Return the (x, y) coordinate for the center point of the cell that contains the specified text.  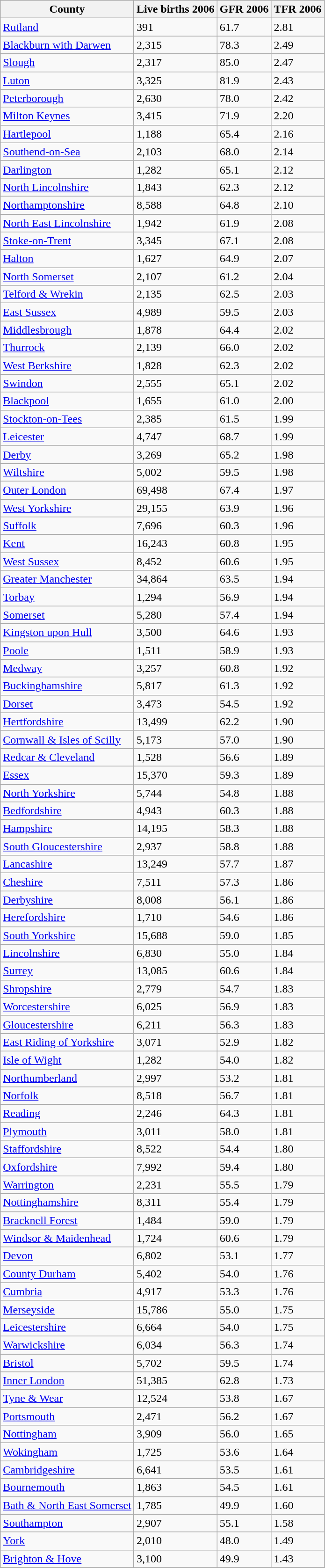
Blackpool (67, 401)
Outer London (67, 490)
61.9 (244, 223)
2,907 (175, 1523)
Luton (67, 80)
East Sussex (67, 312)
34,864 (175, 579)
64.3 (244, 1114)
1.85 (297, 935)
62.5 (244, 294)
2.43 (297, 80)
Northumberland (67, 1078)
68.0 (244, 152)
8,452 (175, 562)
Blackburn with Darwen (67, 45)
North Yorkshire (67, 793)
3,500 (175, 633)
Brighton & Hove (67, 1559)
York (67, 1541)
29,155 (175, 508)
1,828 (175, 365)
Peterborough (67, 98)
2.16 (297, 134)
1,843 (175, 187)
3,100 (175, 1559)
Thurrock (67, 348)
Stockton-on-Tees (67, 419)
Kent (67, 544)
Bath & North East Somerset (67, 1505)
2,010 (175, 1541)
Nottingham (67, 1434)
57.4 (244, 615)
6,830 (175, 953)
6,641 (175, 1470)
2,779 (175, 989)
Merseyside (67, 1309)
Lincolnshire (67, 953)
3,909 (175, 1434)
2,231 (175, 1185)
2.42 (297, 98)
Essex (67, 775)
Kingston upon Hull (67, 633)
1,655 (175, 401)
Devon (67, 1256)
Slough (67, 63)
3,473 (175, 704)
1,878 (175, 330)
Redcar & Cleveland (67, 757)
Plymouth (67, 1131)
57.7 (244, 864)
53.2 (244, 1078)
Wokingham (67, 1452)
Reading (67, 1114)
66.0 (244, 348)
5,280 (175, 615)
3,011 (175, 1131)
1,725 (175, 1452)
6,664 (175, 1327)
1,484 (175, 1220)
64.6 (244, 633)
4,943 (175, 811)
62.2 (244, 722)
Lancashire (67, 864)
2,630 (175, 98)
6,025 (175, 1006)
51,385 (175, 1381)
55.5 (244, 1185)
Herefordshire (67, 918)
58.3 (244, 829)
West Sussex (67, 562)
Dorset (67, 704)
2.00 (297, 401)
GFR 2006 (244, 9)
Swindon (67, 383)
68.7 (244, 437)
56.1 (244, 900)
Poole (67, 650)
2,937 (175, 846)
Southampton (67, 1523)
69,498 (175, 490)
81.9 (244, 80)
Hertfordshire (67, 722)
8,311 (175, 1203)
3,325 (175, 80)
Surrey (67, 971)
1.64 (297, 1452)
Southend-on-Sea (67, 152)
1.77 (297, 1256)
1,188 (175, 134)
County (67, 9)
2,246 (175, 1114)
3,345 (175, 241)
53.8 (244, 1399)
Stoke-on-Trent (67, 241)
61.5 (244, 419)
61.2 (244, 277)
Torbay (67, 597)
48.0 (244, 1541)
Leicester (67, 437)
Oxfordshire (67, 1167)
Buckinghamshire (67, 686)
5,817 (175, 686)
62.8 (244, 1381)
53.5 (244, 1470)
2,997 (175, 1078)
Northamptonshire (67, 205)
7,511 (175, 882)
2,385 (175, 419)
Hartlepool (67, 134)
1,942 (175, 223)
North Lincolnshire (67, 187)
391 (175, 27)
2,555 (175, 383)
56.6 (244, 757)
13,085 (175, 971)
56.2 (244, 1416)
2.81 (297, 27)
Isle of Wight (67, 1060)
61.0 (244, 401)
5,173 (175, 739)
2.10 (297, 205)
6,211 (175, 1024)
2,317 (175, 63)
63.9 (244, 508)
15,370 (175, 775)
Bracknell Forest (67, 1220)
52.9 (244, 1042)
67.1 (244, 241)
1,528 (175, 757)
1.73 (297, 1381)
63.5 (244, 579)
Milton Keynes (67, 116)
8,008 (175, 900)
4,989 (175, 312)
4,917 (175, 1291)
Derby (67, 454)
4,747 (175, 437)
Middlesbrough (67, 330)
71.9 (244, 116)
59.4 (244, 1167)
North Somerset (67, 277)
8,588 (175, 205)
78.0 (244, 98)
West Berkshire (67, 365)
2.07 (297, 259)
Live births 2006 (175, 9)
Suffolk (67, 526)
53.3 (244, 1291)
Hampshire (67, 829)
54.8 (244, 793)
Warwickshire (67, 1345)
2.47 (297, 63)
Shropshire (67, 989)
Wiltshire (67, 472)
13,499 (175, 722)
South Yorkshire (67, 935)
Rutland (67, 27)
78.3 (244, 45)
61.3 (244, 686)
54.6 (244, 918)
2.14 (297, 152)
1,863 (175, 1488)
2.04 (297, 277)
3,269 (175, 454)
7,696 (175, 526)
57.3 (244, 882)
2.20 (297, 116)
1,627 (175, 259)
County Durham (67, 1274)
15,688 (175, 935)
Leicestershire (67, 1327)
3,415 (175, 116)
14,195 (175, 829)
6,034 (175, 1345)
Medway (67, 668)
1,724 (175, 1238)
1,785 (175, 1505)
1.97 (297, 490)
58.8 (244, 846)
Cambridgeshire (67, 1470)
6,802 (175, 1256)
1.49 (297, 1541)
Darlington (67, 169)
65.2 (244, 454)
16,243 (175, 544)
2,139 (175, 348)
5,744 (175, 793)
2,135 (175, 294)
South Gloucestershire (67, 846)
Somerset (67, 615)
64.4 (244, 330)
54.4 (244, 1149)
7,992 (175, 1167)
15,786 (175, 1309)
58.9 (244, 650)
Bedfordshire (67, 811)
1,511 (175, 650)
13,249 (175, 864)
Portsmouth (67, 1416)
59.3 (244, 775)
Halton (67, 259)
North East Lincolnshire (67, 223)
Tyne & Wear (67, 1399)
Cheshire (67, 882)
64.8 (244, 205)
65.4 (244, 134)
2,471 (175, 1416)
Staffordshire (67, 1149)
8,518 (175, 1096)
54.7 (244, 989)
East Riding of Yorkshire (67, 1042)
Cumbria (67, 1291)
TFR 2006 (297, 9)
55.1 (244, 1523)
Warrington (67, 1185)
Bristol (67, 1363)
1.87 (297, 864)
57.0 (244, 739)
64.9 (244, 259)
1,710 (175, 918)
West Yorkshire (67, 508)
12,524 (175, 1399)
Cornwall & Isles of Scilly (67, 739)
Nottinghamshire (67, 1203)
5,402 (175, 1274)
2.49 (297, 45)
1,294 (175, 597)
Telford & Wrekin (67, 294)
Windsor & Maidenhead (67, 1238)
85.0 (244, 63)
2,107 (175, 277)
55.4 (244, 1203)
56.7 (244, 1096)
2,315 (175, 45)
3,257 (175, 668)
Norfolk (67, 1096)
67.4 (244, 490)
1.60 (297, 1505)
Gloucestershire (67, 1024)
8,522 (175, 1149)
61.7 (244, 27)
53.1 (244, 1256)
58.0 (244, 1131)
3,071 (175, 1042)
1.43 (297, 1559)
Bournemouth (67, 1488)
Derbyshire (67, 900)
Inner London (67, 1381)
2,103 (175, 152)
5,002 (175, 472)
5,702 (175, 1363)
Greater Manchester (67, 579)
1.58 (297, 1523)
53.6 (244, 1452)
Worcestershire (67, 1006)
1.65 (297, 1434)
56.0 (244, 1434)
